Pinpoint the cell where the given text exists, returning its [X, Y] midpoint coordinate. 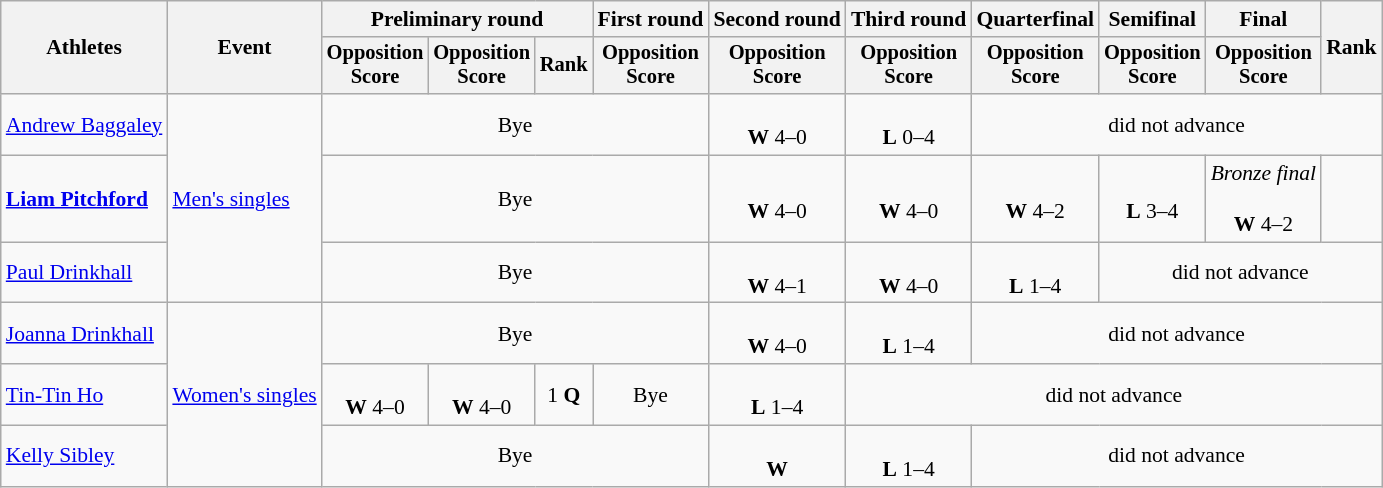
Men's singles [244, 198]
L 3–4 [1152, 200]
Paul Drinkhall [84, 272]
W [777, 456]
Joanna Drinkhall [84, 334]
Bronze finalW 4–2 [1264, 200]
Event [244, 48]
Kelly Sibley [84, 456]
Third round [909, 19]
Athletes [84, 48]
W 4–2 [1035, 200]
Final [1264, 19]
Preliminary round [458, 19]
Quarterfinal [1035, 19]
Liam Pitchford [84, 200]
Second round [777, 19]
L 0–4 [909, 124]
1 Q [564, 394]
Tin-Tin Ho [84, 394]
Semifinal [1152, 19]
W 4–1 [777, 272]
Women's singles [244, 394]
Andrew Baggaley [84, 124]
First round [650, 19]
